Capture the cell that displays the provided text and extract its (x, y) central coordinate. 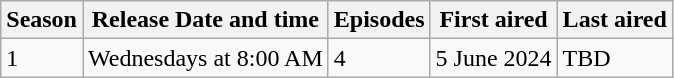
1 (42, 58)
5 June 2024 (494, 58)
4 (379, 58)
Last aired (614, 20)
First aired (494, 20)
Episodes (379, 20)
TBD (614, 58)
Season (42, 20)
Release Date and time (205, 20)
Wednesdays at 8:00 AM (205, 58)
